Scan for the cell matching the given text and deliver its [x, y] coordinate at center. 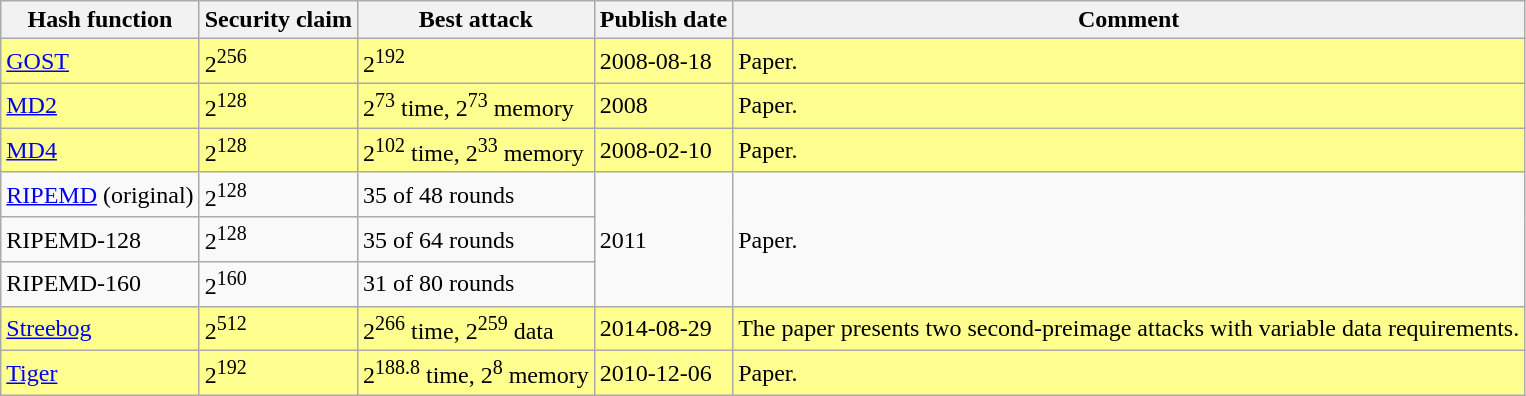
2160 [278, 284]
The paper presents two second-preimage attacks with variable data requirements. [1129, 328]
Hash function [100, 20]
2512 [278, 328]
Best attack [476, 20]
35 of 48 rounds [476, 194]
2014-08-29 [663, 328]
Tiger [100, 374]
2008 [663, 106]
273 time, 273 memory [476, 106]
Comment [1129, 20]
RIPEMD-128 [100, 240]
2102 time, 233 memory [476, 150]
2188.8 time, 28 memory [476, 374]
2010-12-06 [663, 374]
2008-02-10 [663, 150]
2266 time, 2259 data [476, 328]
Security claim [278, 20]
RIPEMD (original) [100, 194]
31 of 80 rounds [476, 284]
Streebog [100, 328]
MD4 [100, 150]
35 of 64 rounds [476, 240]
2011 [663, 239]
2256 [278, 62]
MD2 [100, 106]
Publish date [663, 20]
2008-08-18 [663, 62]
RIPEMD-160 [100, 284]
GOST [100, 62]
